Identify which cell holds the provided text, then report its [x, y] central coordinate. 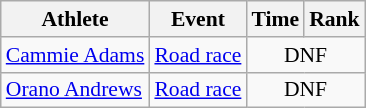
Rank [334, 19]
Event [198, 19]
Orano Andrews [76, 90]
Cammie Adams [76, 55]
Time [275, 19]
Athlete [76, 19]
